Pinpoint the cell where the given text exists, returning its [x, y] midpoint coordinate. 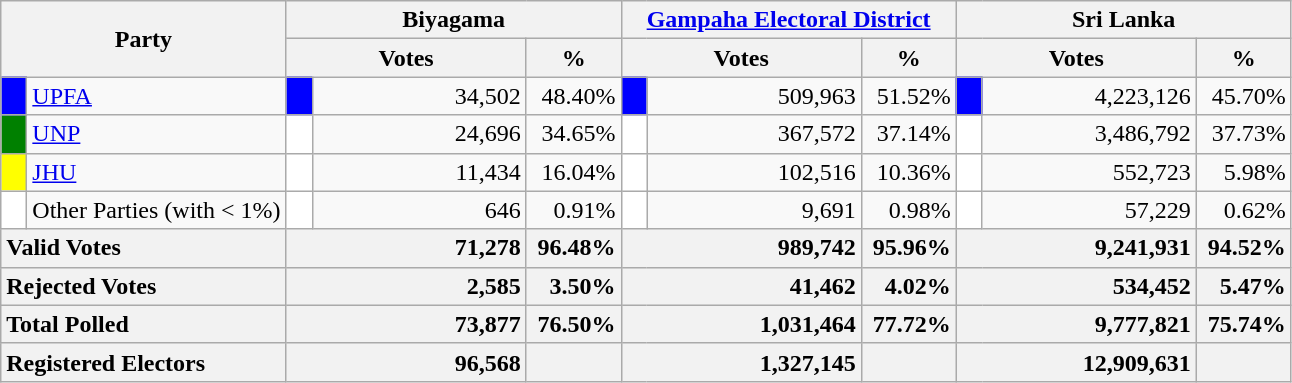
1,327,145 [741, 362]
3.50% [574, 286]
Party [144, 39]
96,568 [406, 362]
5.98% [1244, 172]
102,516 [754, 172]
Valid Votes [144, 248]
57,229 [1089, 210]
9,777,821 [1076, 324]
48.40% [574, 96]
2,585 [406, 286]
9,241,931 [1076, 248]
JHU [156, 172]
95.96% [908, 248]
509,963 [754, 96]
76.50% [574, 324]
UPFA [156, 96]
45.70% [1244, 96]
0.98% [908, 210]
Rejected Votes [144, 286]
9,691 [754, 210]
4.02% [908, 286]
Other Parties (with < 1%) [156, 210]
77.72% [908, 324]
75.74% [1244, 324]
37.73% [1244, 134]
0.91% [574, 210]
4,223,126 [1089, 96]
24,696 [419, 134]
51.52% [908, 96]
37.14% [908, 134]
367,572 [754, 134]
Gampaha Electoral District [788, 20]
UNP [156, 134]
11,434 [419, 172]
Total Polled [144, 324]
71,278 [406, 248]
16.04% [574, 172]
12,909,631 [1076, 362]
Sri Lanka [1124, 20]
646 [419, 210]
34.65% [574, 134]
10.36% [908, 172]
552,723 [1089, 172]
3,486,792 [1089, 134]
41,462 [741, 286]
96.48% [574, 248]
989,742 [741, 248]
34,502 [419, 96]
1,031,464 [741, 324]
73,877 [406, 324]
0.62% [1244, 210]
534,452 [1076, 286]
94.52% [1244, 248]
Registered Electors [144, 362]
5.47% [1244, 286]
Biyagama [454, 20]
